Locate the cell with the specified text and output its [x, y] center coordinate. 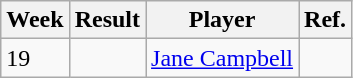
Player [222, 20]
Ref. [326, 20]
Week [35, 20]
Jane Campbell [222, 58]
Result [107, 20]
19 [35, 58]
